Locate the cell with the specified text and output its (X, Y) center coordinate. 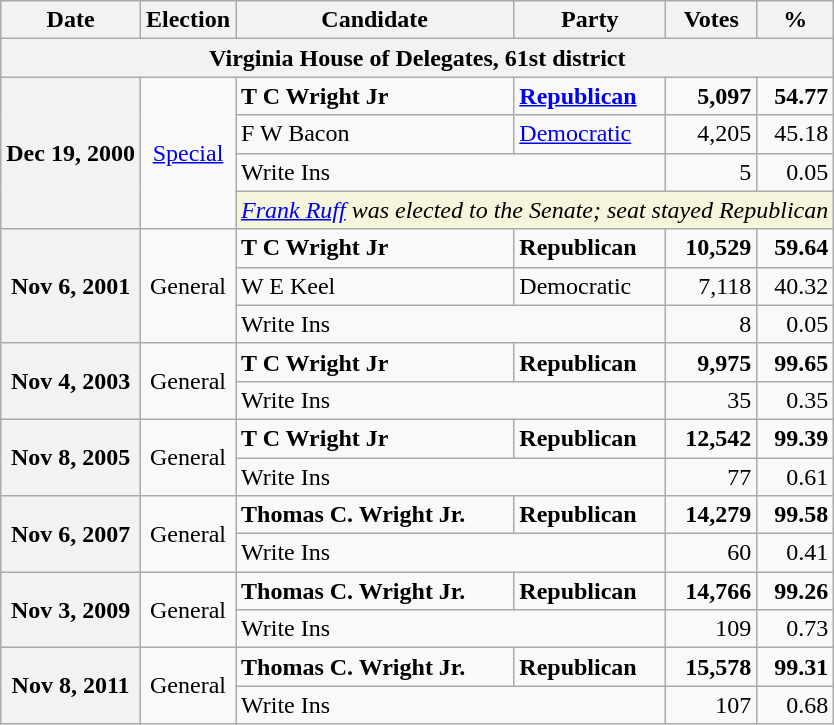
0.41 (796, 553)
Nov 8, 2011 (71, 686)
45.18 (796, 134)
99.31 (796, 667)
F W Bacon (375, 134)
0.68 (796, 705)
5 (712, 172)
107 (712, 705)
Nov 4, 2003 (71, 381)
14,279 (712, 515)
5,097 (712, 96)
4,205 (712, 134)
8 (712, 324)
60 (712, 553)
Virginia House of Delegates, 61st district (418, 58)
0.35 (796, 400)
Nov 3, 2009 (71, 610)
99.65 (796, 362)
54.77 (796, 96)
% (796, 20)
Election (188, 20)
Frank Ruff was elected to the Senate; seat stayed Republican (535, 210)
Nov 6, 2001 (71, 286)
Party (590, 20)
35 (712, 400)
59.64 (796, 248)
12,542 (712, 438)
99.26 (796, 591)
14,766 (712, 591)
Special (188, 153)
Votes (712, 20)
Nov 6, 2007 (71, 534)
Dec 19, 2000 (71, 153)
Candidate (375, 20)
109 (712, 629)
Date (71, 20)
Nov 8, 2005 (71, 457)
40.32 (796, 286)
15,578 (712, 667)
10,529 (712, 248)
W E Keel (375, 286)
77 (712, 477)
0.61 (796, 477)
0.73 (796, 629)
99.39 (796, 438)
7,118 (712, 286)
9,975 (712, 362)
99.58 (796, 515)
